Output the [X, Y] coordinate of the center of the cell containing the given text.  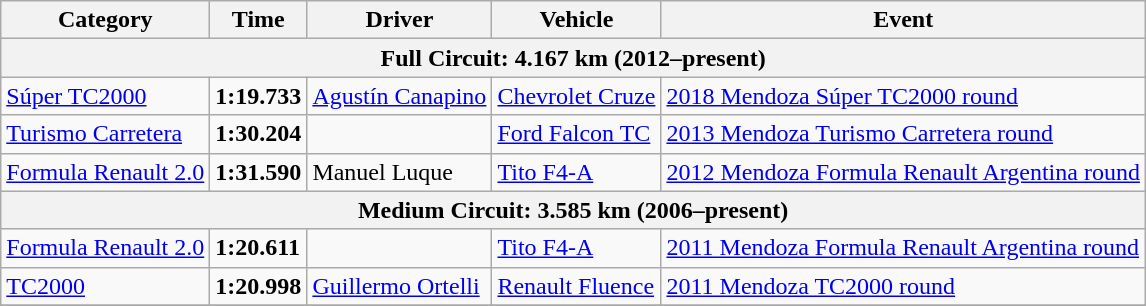
Event [904, 20]
Full Circuit: 4.167 km (2012–present) [574, 58]
2011 Mendoza TC2000 round [904, 286]
1:19.733 [258, 96]
Medium Circuit: 3.585 km (2006–present) [574, 210]
1:30.204 [258, 134]
Chevrolet Cruze [576, 96]
1:20.611 [258, 248]
1:31.590 [258, 172]
Guillermo Ortelli [400, 286]
Time [258, 20]
1:20.998 [258, 286]
Turismo Carretera [106, 134]
TC2000 [106, 286]
Renault Fluence [576, 286]
2013 Mendoza Turismo Carretera round [904, 134]
Súper TC2000 [106, 96]
Vehicle [576, 20]
Manuel Luque [400, 172]
Driver [400, 20]
Category [106, 20]
2011 Mendoza Formula Renault Argentina round [904, 248]
2018 Mendoza Súper TC2000 round [904, 96]
Ford Falcon TC [576, 134]
Agustín Canapino [400, 96]
2012 Mendoza Formula Renault Argentina round [904, 172]
